Pinpoint the cell where the given text exists, returning its [x, y] midpoint coordinate. 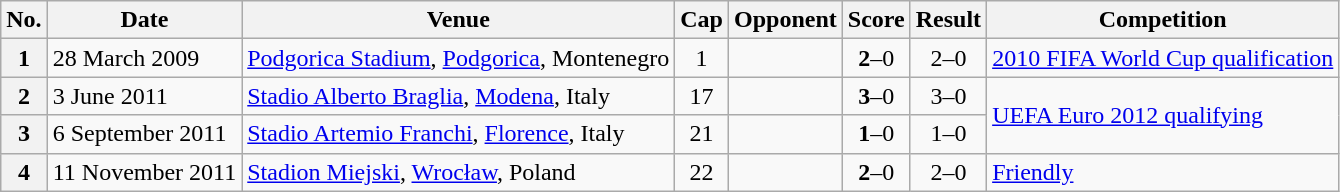
2010 FIFA World Cup qualification [1163, 58]
Friendly [1163, 172]
Podgorica Stadium, Podgorica, Montenegro [458, 58]
6 September 2011 [144, 134]
Opponent [785, 20]
Stadio Artemio Franchi, Florence, Italy [458, 134]
2 [24, 96]
Venue [458, 20]
UEFA Euro 2012 qualifying [1163, 115]
22 [702, 172]
21 [702, 134]
Cap [702, 20]
3 [24, 134]
Stadio Alberto Braglia, Modena, Italy [458, 96]
Score [876, 20]
4 [24, 172]
Stadion Miejski, Wrocław, Poland [458, 172]
No. [24, 20]
Result [948, 20]
11 November 2011 [144, 172]
3 June 2011 [144, 96]
Competition [1163, 20]
28 March 2009 [144, 58]
Date [144, 20]
17 [702, 96]
